Determine the [X, Y] coordinate at the center of the cell enclosing the given text.  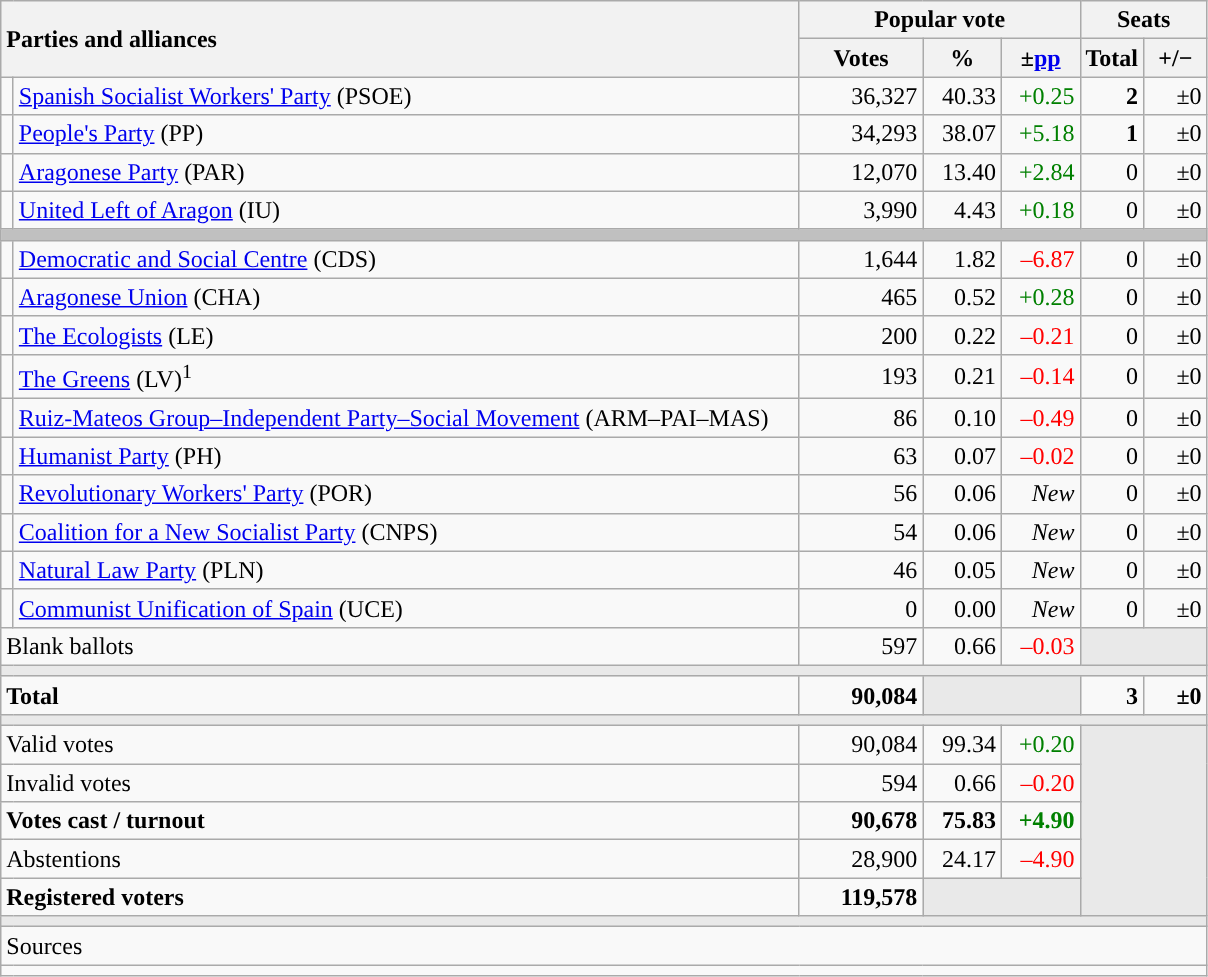
0.22 [962, 335]
597 [861, 646]
Abstentions [400, 859]
86 [861, 418]
Invalid votes [400, 783]
Aragonese Party (PAR) [406, 172]
+0.20 [1040, 745]
People's Party (PP) [406, 134]
Votes cast / turnout [400, 821]
1,644 [861, 259]
–0.49 [1040, 418]
Democratic and Social Centre (CDS) [406, 259]
+2.84 [1040, 172]
36,327 [861, 96]
–0.02 [1040, 456]
1.82 [962, 259]
Parties and alliances [400, 39]
Ruiz-Mateos Group–Independent Party–Social Movement (ARM–PAI–MAS) [406, 418]
–0.21 [1040, 335]
–0.14 [1040, 376]
–0.20 [1040, 783]
Spanish Socialist Workers' Party (PSOE) [406, 96]
Votes [861, 58]
Seats [1144, 20]
% [962, 58]
38.07 [962, 134]
56 [861, 494]
34,293 [861, 134]
24.17 [962, 859]
The Greens (LV)1 [406, 376]
119,578 [861, 897]
193 [861, 376]
–6.87 [1040, 259]
+0.18 [1040, 210]
0.21 [962, 376]
Aragonese Union (CHA) [406, 297]
Communist Unification of Spain (UCE) [406, 608]
+/− [1176, 58]
54 [861, 532]
The Ecologists (LE) [406, 335]
4.43 [962, 210]
Registered voters [400, 897]
200 [861, 335]
3,990 [861, 210]
28,900 [861, 859]
Valid votes [400, 745]
+4.90 [1040, 821]
90,678 [861, 821]
99.34 [962, 745]
+0.28 [1040, 297]
46 [861, 570]
United Left of Aragon (IU) [406, 210]
63 [861, 456]
Natural Law Party (PLN) [406, 570]
+5.18 [1040, 134]
0.52 [962, 297]
0.07 [962, 456]
0.00 [962, 608]
594 [861, 783]
Humanist Party (PH) [406, 456]
Sources [604, 946]
±pp [1040, 58]
3 [1112, 695]
–4.90 [1040, 859]
0.05 [962, 570]
1 [1112, 134]
–0.03 [1040, 646]
+0.25 [1040, 96]
Blank ballots [400, 646]
12,070 [861, 172]
465 [861, 297]
Coalition for a New Socialist Party (CNPS) [406, 532]
Revolutionary Workers' Party (POR) [406, 494]
40.33 [962, 96]
Popular vote [940, 20]
0.10 [962, 418]
75.83 [962, 821]
2 [1112, 96]
13.40 [962, 172]
